From the cell containing the given text, extract its center point as [x, y] coordinate. 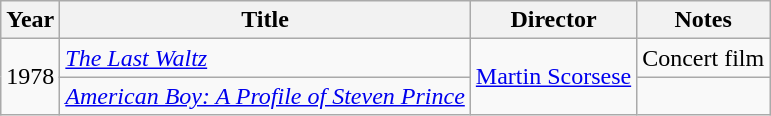
The Last Waltz [266, 58]
Year [30, 20]
Director [553, 20]
Notes [704, 20]
Martin Scorsese [553, 77]
American Boy: A Profile of Steven Prince [266, 96]
Title [266, 20]
1978 [30, 77]
Concert film [704, 58]
